For the text-containing cell, return its midpoint in [x, y] coordinate format. 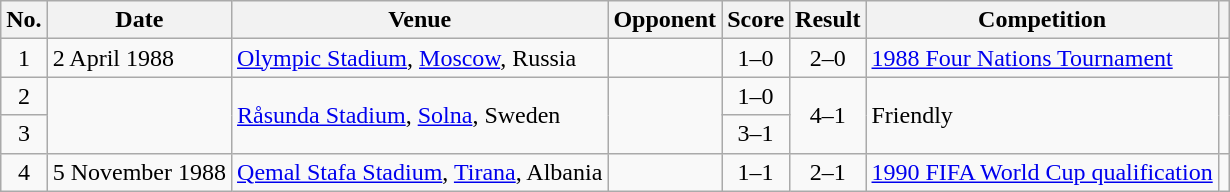
Result [828, 20]
1990 FIFA World Cup qualification [1042, 172]
1–1 [756, 172]
5 November 1988 [139, 172]
Venue [420, 20]
2–0 [828, 58]
3–1 [756, 134]
Qemal Stafa Stadium, Tirana, Albania [420, 172]
2–1 [828, 172]
1 [24, 58]
3 [24, 134]
Råsunda Stadium, Solna, Sweden [420, 115]
Olympic Stadium, Moscow, Russia [420, 58]
Score [756, 20]
Competition [1042, 20]
No. [24, 20]
2 April 1988 [139, 58]
Friendly [1042, 115]
1988 Four Nations Tournament [1042, 58]
Opponent [665, 20]
Date [139, 20]
4 [24, 172]
4–1 [828, 115]
2 [24, 96]
